From the cell containing the given text, extract its center point as [x, y] coordinate. 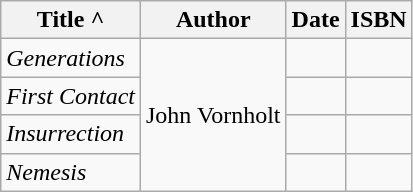
John Vornholt [213, 115]
Insurrection [71, 134]
First Contact [71, 96]
Date [316, 20]
Generations [71, 58]
ISBN [378, 20]
Author [213, 20]
Nemesis [71, 172]
Title ^ [71, 20]
